Return the [X, Y] coordinate for the center point of the cell that contains the specified text.  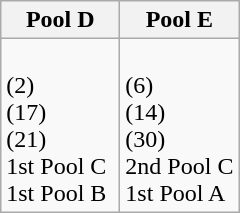
(2) (17) (21) 1st Pool C 1st Pool B [60, 126]
Pool E [180, 20]
Pool D [60, 20]
(6) (14) (30) 2nd Pool C 1st Pool A [180, 126]
